Capture the cell that displays the provided text and extract its [x, y] central coordinate. 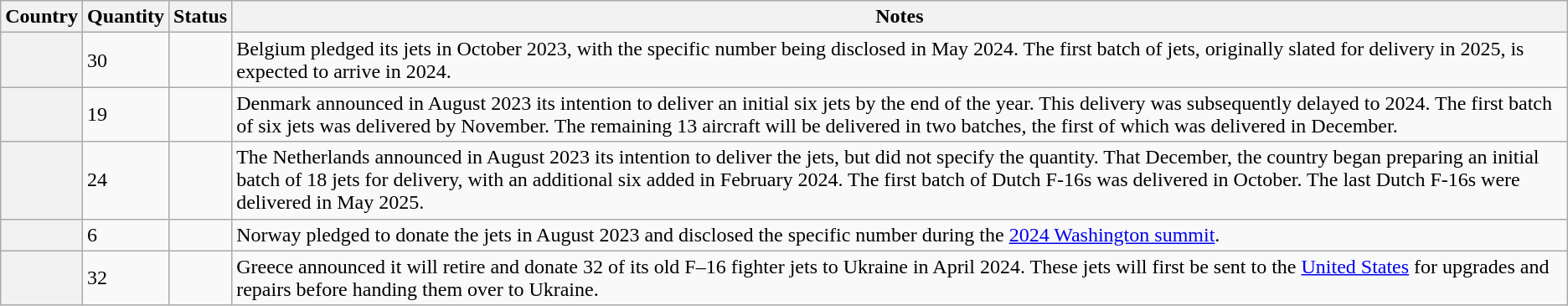
24 [126, 180]
Quantity [126, 17]
19 [126, 114]
30 [126, 60]
Country [42, 17]
Norway pledged to donate the jets in August 2023 and disclosed the specific number during the 2024 Washington summit. [900, 235]
Status [201, 17]
Notes [900, 17]
32 [126, 278]
6 [126, 235]
